Pinpoint the cell where the given text exists, returning its [x, y] midpoint coordinate. 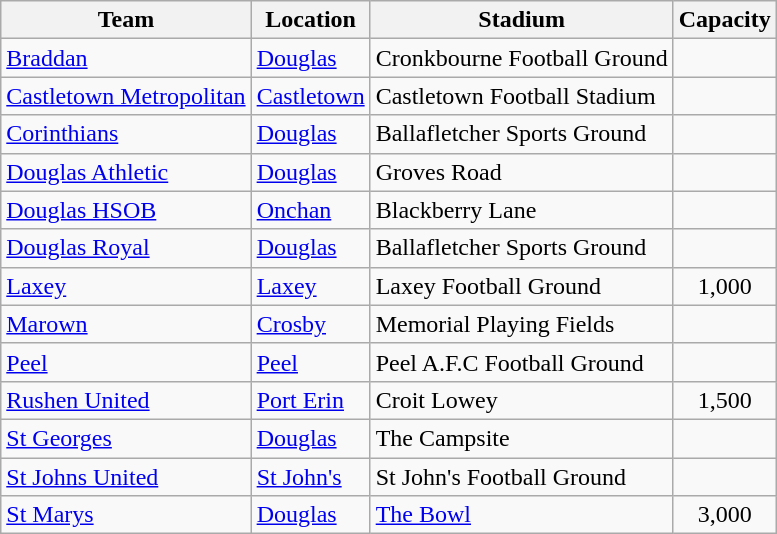
3,000 [724, 515]
St John's [310, 477]
Capacity [724, 20]
Port Erin [310, 400]
Castletown Football Stadium [522, 96]
1,000 [724, 286]
Groves Road [522, 172]
Corinthians [126, 134]
Douglas Royal [126, 248]
Croit Lowey [522, 400]
The Bowl [522, 515]
St Johns United [126, 477]
Stadium [522, 20]
Team [126, 20]
Laxey Football Ground [522, 286]
St John's Football Ground [522, 477]
Memorial Playing Fields [522, 324]
The Campsite [522, 438]
Douglas Athletic [126, 172]
Peel A.F.C Football Ground [522, 362]
Crosby [310, 324]
Castletown [310, 96]
1,500 [724, 400]
Rushen United [126, 400]
Cronkbourne Football Ground [522, 58]
Onchan [310, 210]
Castletown Metropolitan [126, 96]
Marown [126, 324]
St Marys [126, 515]
Douglas HSOB [126, 210]
St Georges [126, 438]
Location [310, 20]
Blackberry Lane [522, 210]
Braddan [126, 58]
